From the cell containing the given text, extract its center point as (X, Y) coordinate. 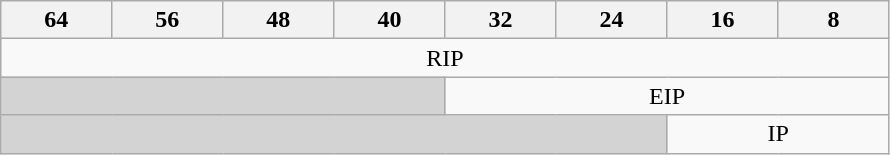
IP (778, 134)
EIP (667, 96)
8 (834, 20)
48 (278, 20)
24 (612, 20)
40 (390, 20)
16 (722, 20)
56 (168, 20)
RIP (445, 58)
64 (56, 20)
32 (500, 20)
